Output the (x, y) coordinate of the center of the cell containing the given text.  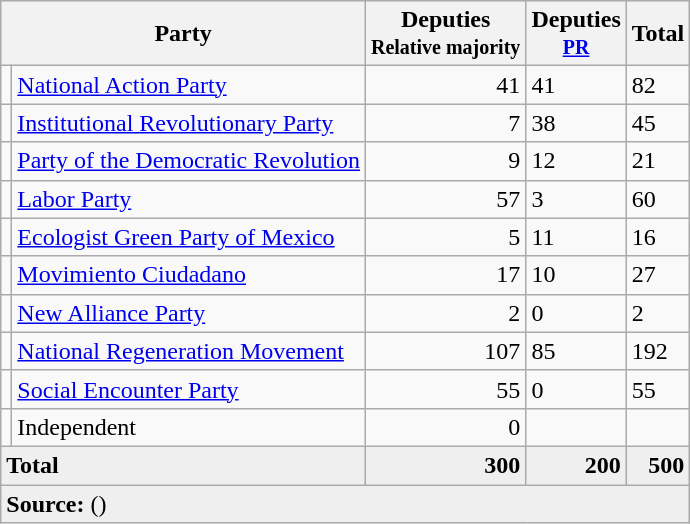
New Alliance Party (189, 313)
85 (576, 351)
Party of the Democratic Revolution (189, 161)
17 (445, 275)
3 (576, 199)
57 (445, 199)
Party (184, 34)
38 (576, 123)
Social Encounter Party (189, 389)
DeputiesRelative majority (445, 34)
Independent (189, 427)
Ecologist Green Party of Mexico (189, 237)
5 (445, 237)
500 (658, 465)
107 (445, 351)
45 (658, 123)
192 (658, 351)
7 (445, 123)
11 (576, 237)
300 (445, 465)
200 (576, 465)
60 (658, 199)
National Action Party (189, 85)
82 (658, 85)
Labor Party (189, 199)
12 (576, 161)
16 (658, 237)
Institutional Revolutionary Party (189, 123)
Source: () (346, 503)
DeputiesPR (576, 34)
National Regeneration Movement (189, 351)
10 (576, 275)
27 (658, 275)
Movimiento Ciudadano (189, 275)
21 (658, 161)
9 (445, 161)
